Find where the given text appears and provide that cell's center as (x, y) coordinate. 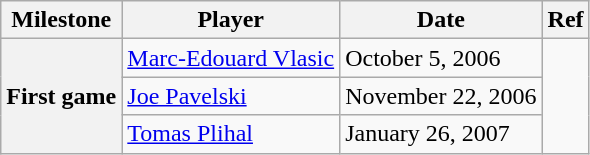
November 22, 2006 (441, 96)
Date (441, 20)
October 5, 2006 (441, 58)
Marc-Edouard Vlasic (231, 58)
Joe Pavelski (231, 96)
Milestone (62, 20)
Tomas Plihal (231, 134)
January 26, 2007 (441, 134)
Ref (566, 20)
First game (62, 96)
Player (231, 20)
